Extract the (X, Y) coordinate from the center of the cell holding the provided text.  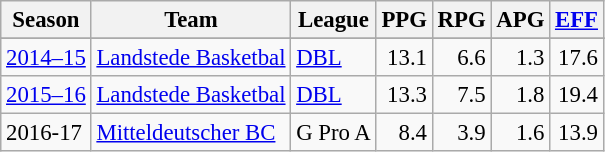
Mitteldeutscher BC (191, 133)
2014–15 (46, 58)
6.6 (462, 58)
7.5 (462, 95)
1.8 (520, 95)
EFF (577, 20)
2015–16 (46, 95)
RPG (462, 20)
17.6 (577, 58)
League (334, 20)
13.9 (577, 133)
13.3 (404, 95)
13.1 (404, 58)
APG (520, 20)
Team (191, 20)
19.4 (577, 95)
Season (46, 20)
3.9 (462, 133)
G Pro A (334, 133)
PPG (404, 20)
8.4 (404, 133)
1.3 (520, 58)
1.6 (520, 133)
2016-17 (46, 133)
